Scan for the cell matching the given text and deliver its (X, Y) coordinate at center. 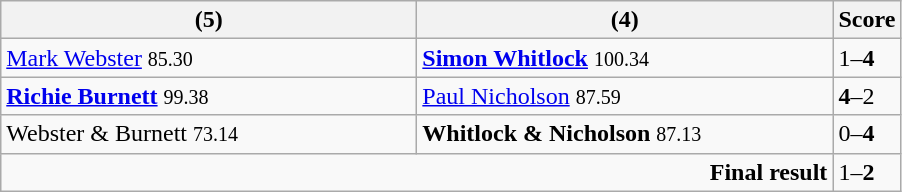
(5) (209, 20)
1–4 (867, 58)
1–2 (867, 172)
4–2 (867, 96)
Final result (417, 172)
Paul Nicholson 87.59 (625, 96)
Whitlock & Nicholson 87.13 (625, 134)
0–4 (867, 134)
Score (867, 20)
Webster & Burnett 73.14 (209, 134)
Mark Webster 85.30 (209, 58)
Richie Burnett 99.38 (209, 96)
Simon Whitlock 100.34 (625, 58)
(4) (625, 20)
